Determine the (x, y) coordinate at the center of the cell enclosing the given text.  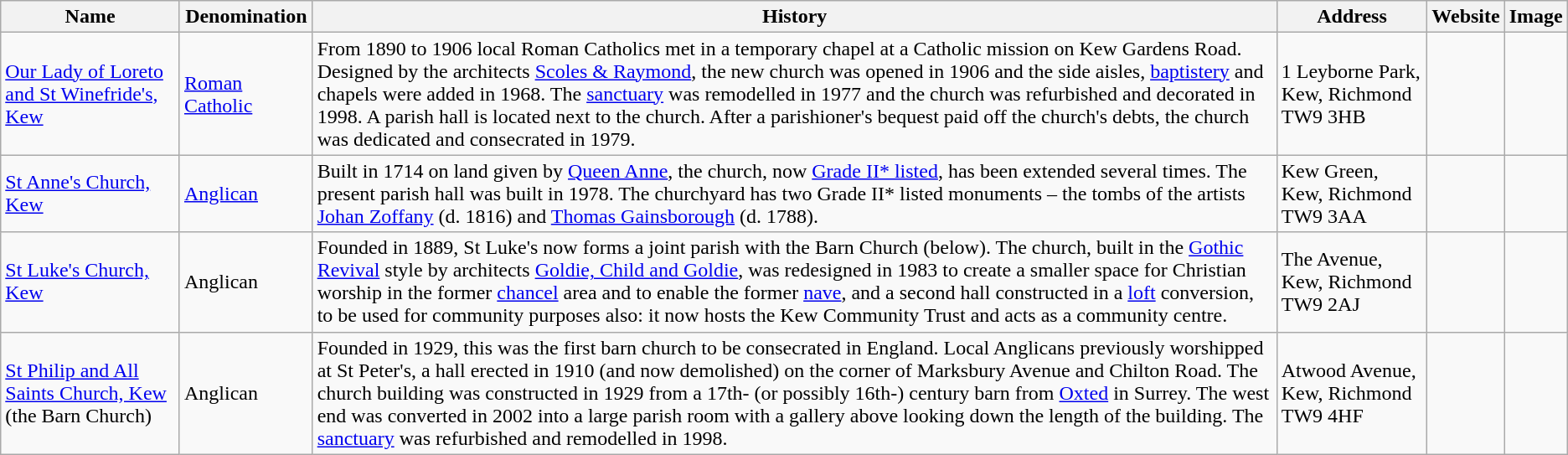
St Anne's Church, Kew (90, 194)
St Philip and All Saints Church, Kew (the Barn Church) (90, 393)
Address (1352, 17)
Our Lady of Loreto and St Winefride's, Kew (90, 94)
St Luke's Church, Kew (90, 282)
Roman Catholic (246, 94)
1 Leyborne Park, Kew, Richmond TW9 3HB (1352, 94)
Kew Green, Kew, Richmond TW9 3AA (1352, 194)
The Avenue, Kew, Richmond TW9 2AJ (1352, 282)
Atwood Avenue, Kew, Richmond TW9 4HF (1352, 393)
History (794, 17)
Denomination (246, 17)
Name (90, 17)
Website (1466, 17)
Image (1536, 17)
